Return [x, y] of the center of cell containing provided text 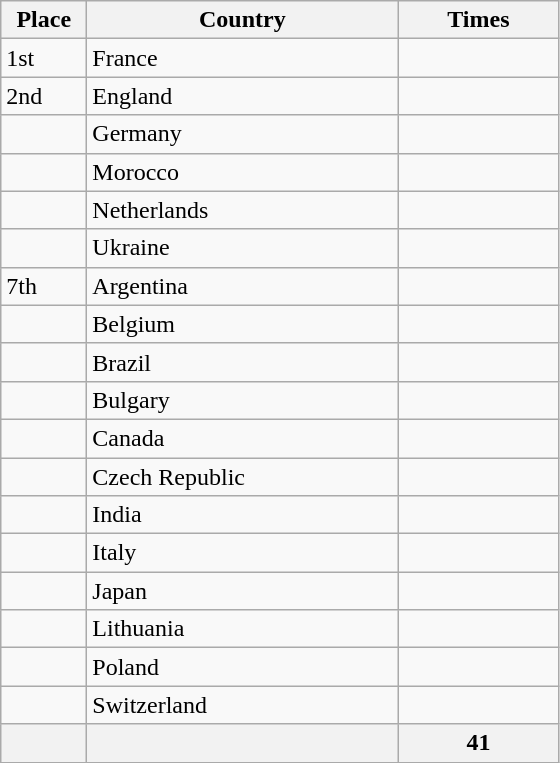
41 [478, 743]
Canada [242, 438]
England [242, 96]
Lithuania [242, 629]
Brazil [242, 362]
Morocco [242, 172]
Argentina [242, 286]
Netherlands [242, 210]
1st [44, 58]
7th [44, 286]
Bulgary [242, 400]
Times [478, 20]
Switzerland [242, 705]
2nd [44, 96]
Poland [242, 667]
Place [44, 20]
Italy [242, 553]
Belgium [242, 324]
Country [242, 20]
Czech Republic [242, 477]
Germany [242, 134]
France [242, 58]
India [242, 515]
Ukraine [242, 248]
Japan [242, 591]
